For the text-containing cell, return its midpoint in [X, Y] coordinate format. 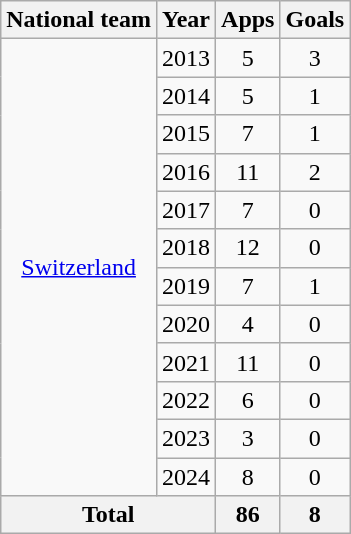
Goals [315, 20]
6 [248, 400]
2019 [186, 286]
Switzerland [79, 268]
12 [248, 248]
Year [186, 20]
2022 [186, 400]
2023 [186, 438]
2020 [186, 324]
2015 [186, 134]
86 [248, 515]
4 [248, 324]
National team [79, 20]
2024 [186, 477]
2014 [186, 96]
2013 [186, 58]
2 [315, 172]
2018 [186, 248]
2017 [186, 210]
2016 [186, 172]
2021 [186, 362]
Apps [248, 20]
Total [108, 515]
